For the text-containing cell, return its midpoint in [X, Y] coordinate format. 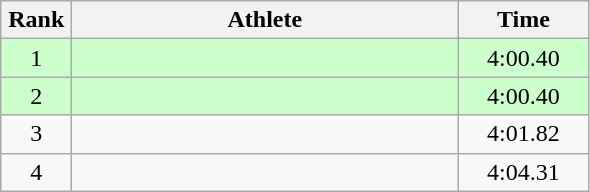
Time [524, 20]
3 [36, 134]
1 [36, 58]
Athlete [265, 20]
Rank [36, 20]
2 [36, 96]
4:04.31 [524, 172]
4 [36, 172]
4:01.82 [524, 134]
